Determine the (X, Y) coordinate at the center of the cell enclosing the given text.  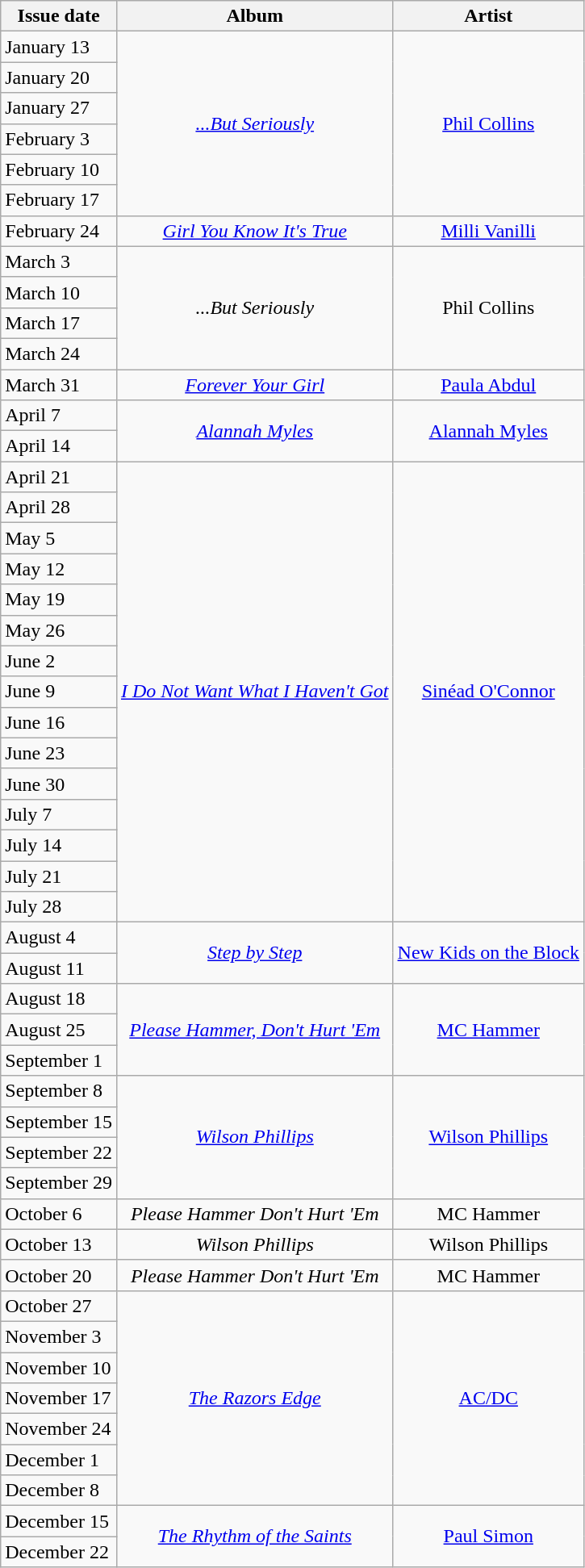
December 8 (59, 1491)
Paula Abdul (488, 385)
Sinéad O'Connor (488, 692)
June 16 (59, 722)
October 6 (59, 1214)
November 17 (59, 1399)
December 15 (59, 1521)
Album (255, 16)
January 20 (59, 77)
May 12 (59, 569)
October 13 (59, 1244)
The Rhythm of the Saints (255, 1537)
January 27 (59, 108)
March 24 (59, 353)
July 28 (59, 907)
Artist (488, 16)
March 17 (59, 323)
December 1 (59, 1460)
June 30 (59, 784)
November 24 (59, 1429)
New Kids on the Block (488, 953)
May 19 (59, 600)
July 14 (59, 845)
October 27 (59, 1306)
June 23 (59, 753)
February 24 (59, 231)
March 31 (59, 385)
February 10 (59, 169)
May 5 (59, 538)
March 10 (59, 292)
July 21 (59, 876)
I Do Not Want What I Haven't Got (255, 692)
October 20 (59, 1275)
June 9 (59, 692)
February 17 (59, 200)
August 11 (59, 968)
September 8 (59, 1091)
August 18 (59, 999)
February 3 (59, 139)
September 15 (59, 1122)
April 14 (59, 446)
June 2 (59, 661)
September 29 (59, 1183)
AC/DC (488, 1398)
Paul Simon (488, 1537)
April 28 (59, 508)
January 13 (59, 47)
April 7 (59, 416)
Please Hammer, Don't Hurt 'Em (255, 1030)
November 10 (59, 1368)
July 7 (59, 814)
December 22 (59, 1552)
August 4 (59, 938)
Forever Your Girl (255, 385)
Girl You Know It's True (255, 231)
September 22 (59, 1152)
Issue date (59, 16)
The Razors Edge (255, 1398)
May 26 (59, 630)
Milli Vanilli (488, 231)
November 3 (59, 1336)
April 21 (59, 477)
September 1 (59, 1060)
August 25 (59, 1030)
March 3 (59, 261)
Step by Step (255, 953)
